From the cell containing the given text, extract its center point as [x, y] coordinate. 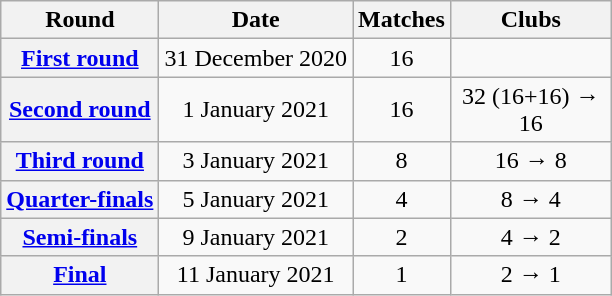
4 → 2 [530, 237]
32 (16+16) → 16 [530, 110]
First round [80, 58]
31 December 2020 [256, 58]
9 January 2021 [256, 237]
Date [256, 20]
Third round [80, 161]
16 → 8 [530, 161]
1 [402, 275]
8 → 4 [530, 199]
Round [80, 20]
Quarter-finals [80, 199]
4 [402, 199]
Semi-finals [80, 237]
3 January 2021 [256, 161]
8 [402, 161]
Matches [402, 20]
5 January 2021 [256, 199]
Final [80, 275]
1 January 2021 [256, 110]
2 → 1 [530, 275]
2 [402, 237]
11 January 2021 [256, 275]
Clubs [530, 20]
Second round [80, 110]
